From the cell containing the given text, extract its center point as (X, Y) coordinate. 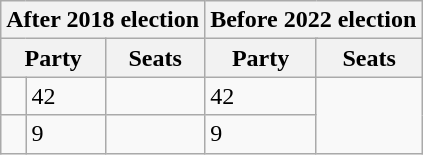
After 2018 election (103, 20)
Before 2022 election (314, 20)
